Search for the cell housing the specified text and yield its (X, Y) center coordinate. 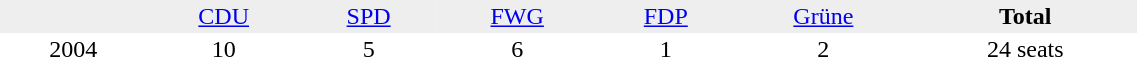
FWG (518, 16)
CDU (224, 16)
FDP (666, 16)
SPD (369, 16)
Grüne (824, 16)
